Pinpoint the cell where the given text exists, returning its (X, Y) midpoint coordinate. 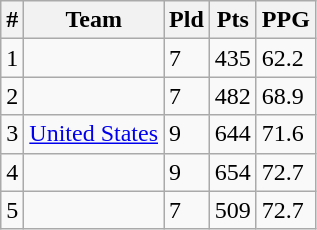
71.6 (286, 134)
PPG (286, 20)
435 (232, 58)
3 (12, 134)
2 (12, 96)
509 (232, 210)
United States (94, 134)
654 (232, 172)
644 (232, 134)
Pts (232, 20)
5 (12, 210)
482 (232, 96)
Team (94, 20)
4 (12, 172)
Pld (187, 20)
# (12, 20)
68.9 (286, 96)
1 (12, 58)
62.2 (286, 58)
